Find where the given text appears and provide that cell's center as [X, Y] coordinate. 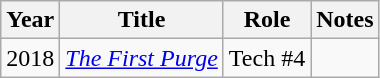
Role [266, 20]
The First Purge [142, 58]
Title [142, 20]
Notes [345, 20]
2018 [30, 58]
Tech #4 [266, 58]
Year [30, 20]
